Identify which cell holds the provided text, then report its [x, y] central coordinate. 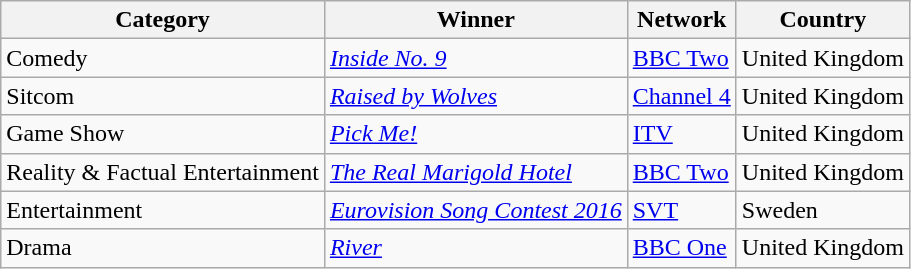
Country [822, 20]
Inside No. 9 [476, 58]
Comedy [163, 58]
Drama [163, 248]
Category [163, 20]
Sitcom [163, 96]
Game Show [163, 134]
Raised by Wolves [476, 96]
ITV [682, 134]
River [476, 248]
Pick Me! [476, 134]
The Real Marigold Hotel [476, 172]
Winner [476, 20]
Reality & Factual Entertainment [163, 172]
Eurovision Song Contest 2016 [476, 210]
Entertainment [163, 210]
SVT [682, 210]
Sweden [822, 210]
Channel 4 [682, 96]
BBC One [682, 248]
Network [682, 20]
